Detect which cell encompasses the target text, then output its (x, y) center coordinate. 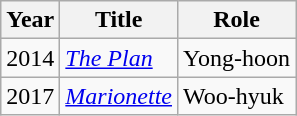
2017 (30, 96)
Yong-hoon (237, 58)
2014 (30, 58)
Woo-hyuk (237, 96)
The Plan (119, 58)
Role (237, 20)
Marionette (119, 96)
Year (30, 20)
Title (119, 20)
